Return the (x, y) coordinate for the center point of the cell that contains the specified text.  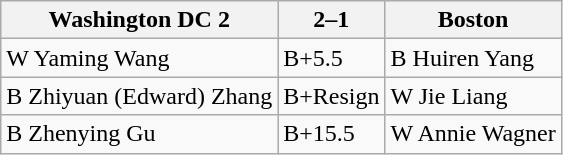
W Yaming Wang (140, 58)
W Jie Liang (473, 96)
B+5.5 (332, 58)
B+Resign (332, 96)
2–1 (332, 20)
Washington DC 2 (140, 20)
B Zhenying Gu (140, 134)
W Annie Wagner (473, 134)
Boston (473, 20)
B Zhiyuan (Edward) Zhang (140, 96)
B Huiren Yang (473, 58)
B+15.5 (332, 134)
